Search for the cell housing the specified text and yield its [x, y] center coordinate. 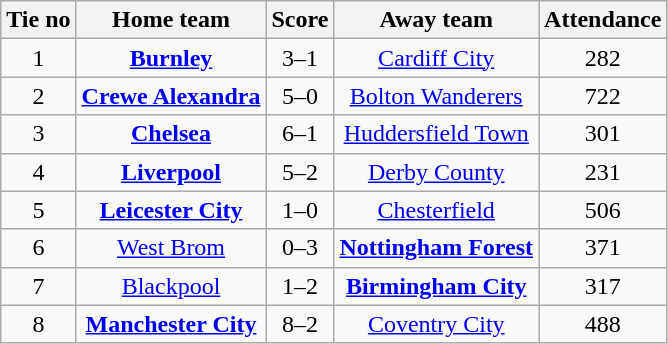
3 [38, 134]
8–2 [300, 324]
506 [603, 210]
0–3 [300, 248]
301 [603, 134]
1–2 [300, 286]
231 [603, 172]
Attendance [603, 20]
Tie no [38, 20]
Chelsea [171, 134]
5–2 [300, 172]
Manchester City [171, 324]
488 [603, 324]
4 [38, 172]
Huddersfield Town [436, 134]
6 [38, 248]
5–0 [300, 96]
Blackpool [171, 286]
7 [38, 286]
Leicester City [171, 210]
Liverpool [171, 172]
Away team [436, 20]
Coventry City [436, 324]
Cardiff City [436, 58]
Home team [171, 20]
6–1 [300, 134]
Chesterfield [436, 210]
3–1 [300, 58]
317 [603, 286]
8 [38, 324]
Burnley [171, 58]
1 [38, 58]
Score [300, 20]
2 [38, 96]
West Brom [171, 248]
Nottingham Forest [436, 248]
722 [603, 96]
1–0 [300, 210]
282 [603, 58]
Derby County [436, 172]
Crewe Alexandra [171, 96]
Bolton Wanderers [436, 96]
5 [38, 210]
Birmingham City [436, 286]
371 [603, 248]
